Extract the [x, y] coordinate from the center of the cell holding the provided text.  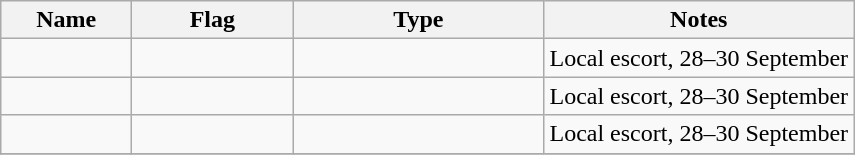
Type [418, 20]
Name [66, 20]
Flag [212, 20]
Notes [699, 20]
